For the text-containing cell, return its midpoint in (x, y) coordinate format. 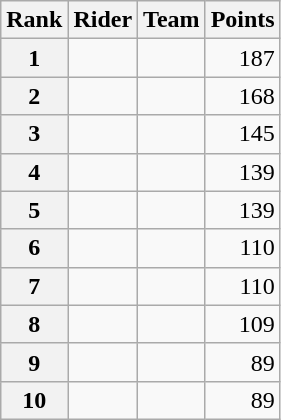
10 (34, 400)
6 (34, 248)
Rider (103, 20)
187 (242, 58)
2 (34, 96)
168 (242, 96)
4 (34, 172)
3 (34, 134)
Rank (34, 20)
109 (242, 324)
Points (242, 20)
Team (172, 20)
8 (34, 324)
1 (34, 58)
145 (242, 134)
7 (34, 286)
9 (34, 362)
5 (34, 210)
